Identify which cell holds the provided text, then report its (X, Y) central coordinate. 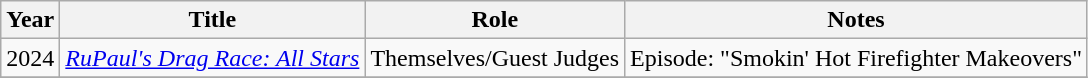
Themselves/Guest Judges (495, 58)
Role (495, 20)
Notes (856, 20)
Episode: "Smokin' Hot Firefighter Makeovers" (856, 58)
2024 (30, 58)
Title (212, 20)
RuPaul's Drag Race: All Stars (212, 58)
Year (30, 20)
